From the cell containing the given text, extract its center point as (x, y) coordinate. 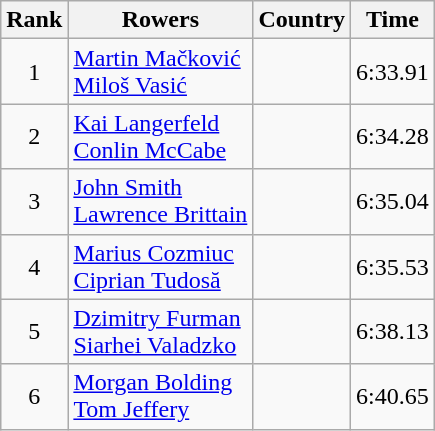
6:33.91 (393, 72)
Rowers (160, 20)
5 (34, 332)
Martin MačkovićMiloš Vasić (160, 72)
2 (34, 136)
Kai LangerfeldConlin McCabe (160, 136)
6:35.04 (393, 202)
4 (34, 266)
Morgan BoldingTom Jeffery (160, 396)
Marius CozmiucCiprian Tudosă (160, 266)
6 (34, 396)
Dzimitry FurmanSiarhei Valadzko (160, 332)
3 (34, 202)
6:38.13 (393, 332)
6:34.28 (393, 136)
Time (393, 20)
1 (34, 72)
Rank (34, 20)
John SmithLawrence Brittain (160, 202)
6:40.65 (393, 396)
6:35.53 (393, 266)
Country (302, 20)
